Scan for the cell matching the given text and deliver its (X, Y) coordinate at center. 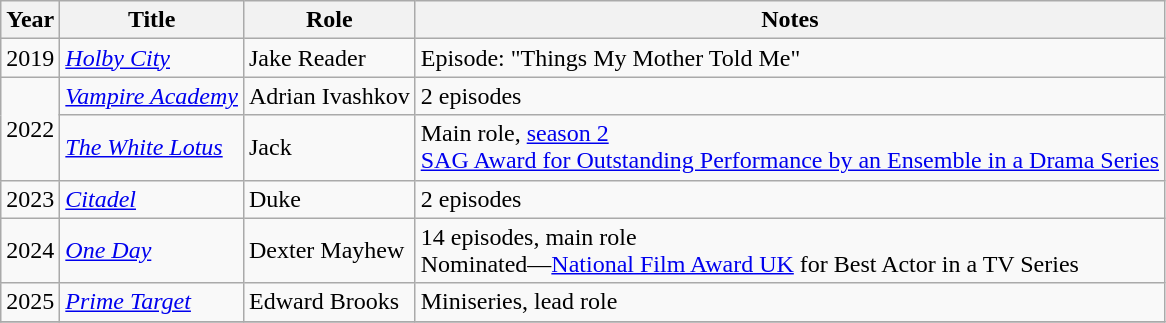
2023 (30, 199)
One Day (152, 250)
Title (152, 20)
Miniseries, lead role (790, 302)
2025 (30, 302)
Adrian Ivashkov (329, 96)
2022 (30, 128)
Episode: "Things My Mother Told Me" (790, 58)
Prime Target (152, 302)
14 episodes, main roleNominated—National Film Award UK for Best Actor in a TV Series (790, 250)
2024 (30, 250)
The White Lotus (152, 148)
Main role, season 2SAG Award for Outstanding Performance by an Ensemble in a Drama Series (790, 148)
Edward Brooks (329, 302)
Holby City (152, 58)
Year (30, 20)
Duke (329, 199)
Dexter Mayhew (329, 250)
2019 (30, 58)
Notes (790, 20)
Citadel (152, 199)
Jake Reader (329, 58)
Role (329, 20)
Jack (329, 148)
Vampire Academy (152, 96)
